Pinpoint the cell where the given text exists, returning its (X, Y) midpoint coordinate. 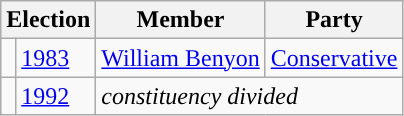
Election (48, 20)
Conservative (334, 58)
1983 (56, 58)
William Benyon (180, 58)
constituency divided (250, 96)
Party (334, 20)
1992 (56, 96)
Member (180, 20)
